From the cell containing the given text, extract its center point as [x, y] coordinate. 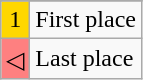
◁ [16, 59]
Last place [86, 59]
1 [16, 20]
First place [86, 20]
